Provide the (X, Y) coordinate of the cell's center where the given text is located.  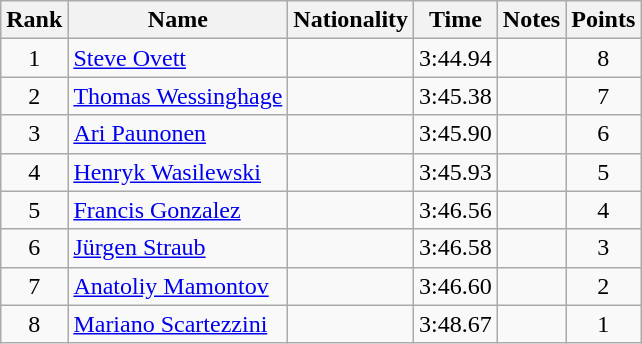
3:48.67 (456, 324)
3:44.94 (456, 58)
3:46.58 (456, 248)
Nationality (351, 20)
Anatoliy Mamontov (178, 286)
3:46.60 (456, 286)
3:45.38 (456, 96)
Name (178, 20)
Steve Ovett (178, 58)
Francis Gonzalez (178, 210)
Notes (531, 20)
3:46.56 (456, 210)
3:45.93 (456, 172)
Thomas Wessinghage (178, 96)
Points (604, 20)
Rank (34, 20)
Henryk Wasilewski (178, 172)
Time (456, 20)
Ari Paunonen (178, 134)
3:45.90 (456, 134)
Mariano Scartezzini (178, 324)
Jürgen Straub (178, 248)
